Return (x, y) of the center of cell containing provided text 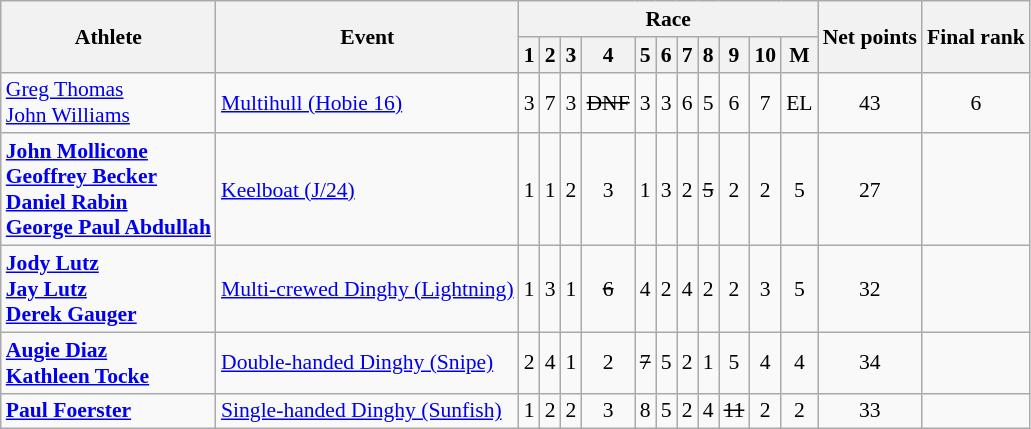
27 (870, 190)
43 (870, 102)
9 (734, 55)
Single-handed Dinghy (Sunfish) (368, 411)
Jody LutzJay LutzDerek Gauger (108, 290)
Keelboat (J/24) (368, 190)
32 (870, 290)
EL (800, 102)
DNF (608, 102)
Race (668, 19)
John MolliconeGeoffrey BeckerDaniel RabinGeorge Paul Abdullah (108, 190)
Augie DiazKathleen Tocke (108, 362)
Multihull (Hobie 16) (368, 102)
Paul Foerster (108, 411)
11 (734, 411)
Greg ThomasJohn Williams (108, 102)
Final rank (976, 36)
Net points (870, 36)
34 (870, 362)
M (800, 55)
Double-handed Dinghy (Snipe) (368, 362)
Multi-crewed Dinghy (Lightning) (368, 290)
Athlete (108, 36)
10 (765, 55)
33 (870, 411)
Event (368, 36)
